Detect which cell encompasses the target text, then output its (x, y) center coordinate. 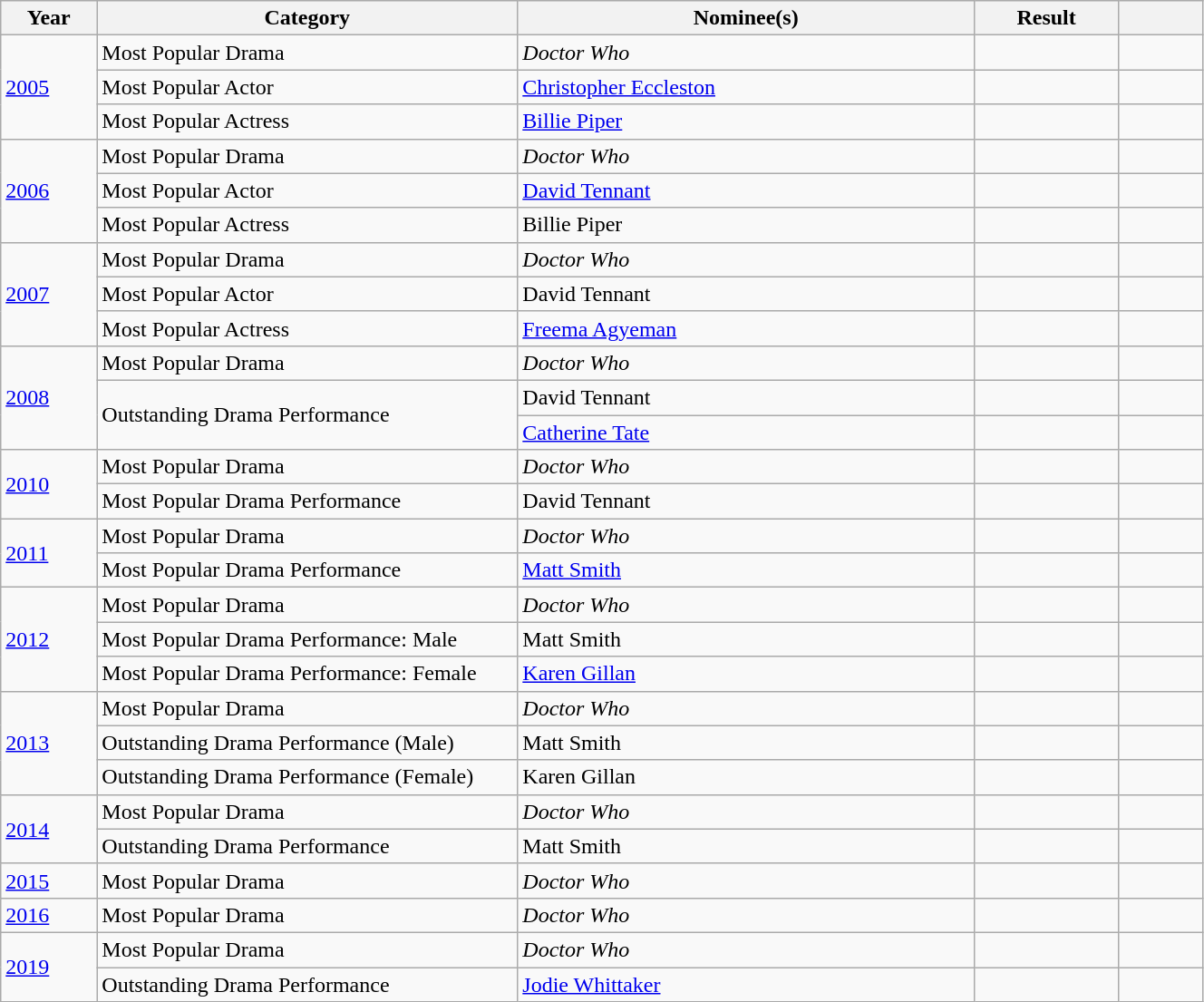
2013 (49, 743)
2014 (49, 829)
Christopher Eccleston (746, 87)
2005 (49, 87)
2007 (49, 294)
Freema Agyeman (746, 328)
Most Popular Drama Performance: Male (307, 639)
Most Popular Drama Performance: Female (307, 674)
Outstanding Drama Performance (Male) (307, 743)
Outstanding Drama Performance (Female) (307, 777)
2015 (49, 880)
2008 (49, 397)
2016 (49, 915)
2010 (49, 484)
2011 (49, 553)
Result (1046, 18)
Catherine Tate (746, 433)
2006 (49, 190)
Nominee(s) (746, 18)
2019 (49, 967)
Category (307, 18)
Jodie Whittaker (746, 984)
Year (49, 18)
2012 (49, 639)
